Search for the cell housing the specified text and yield its (X, Y) center coordinate. 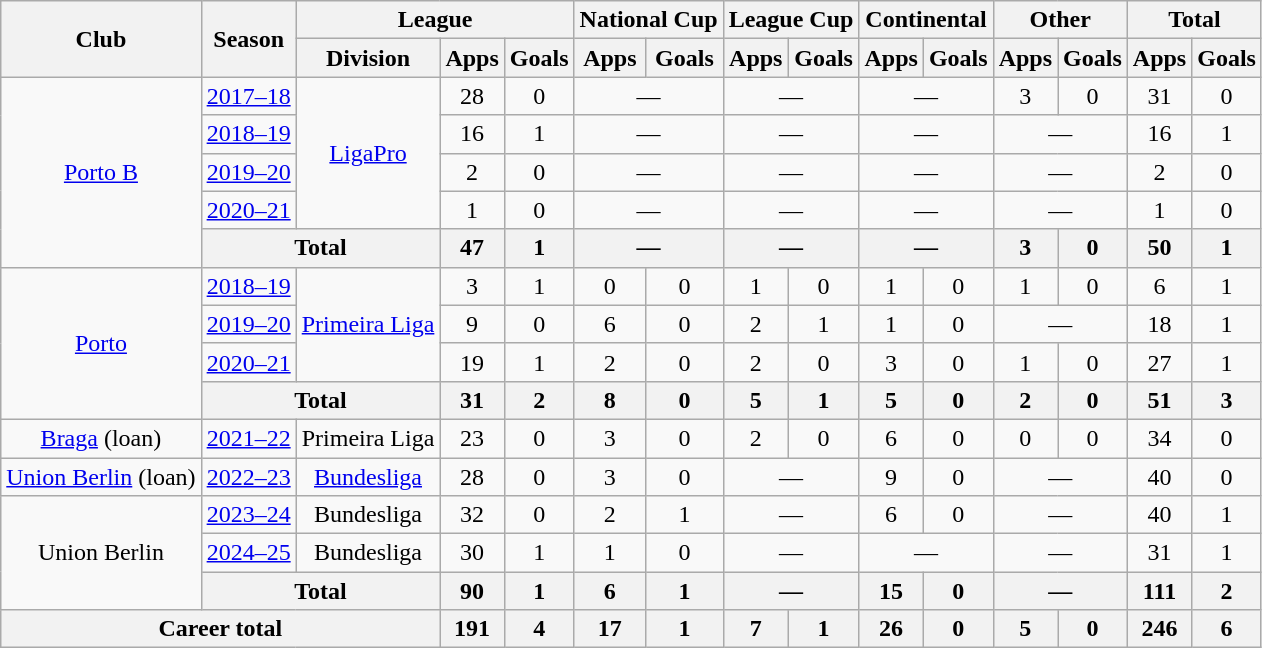
23 (472, 438)
90 (472, 591)
Union Berlin (101, 553)
32 (472, 515)
Union Berlin (loan) (101, 477)
2024–25 (248, 553)
34 (1159, 438)
15 (891, 591)
Other (1060, 20)
50 (1159, 248)
2017–18 (248, 96)
Division (368, 58)
27 (1159, 362)
191 (472, 629)
Season (248, 39)
8 (610, 400)
17 (610, 629)
Braga (loan) (101, 438)
51 (1159, 400)
Career total (220, 629)
47 (472, 248)
League Cup (791, 20)
19 (472, 362)
Continental (926, 20)
Porto B (101, 172)
2022–23 (248, 477)
26 (891, 629)
2023–24 (248, 515)
Club (101, 39)
30 (472, 553)
246 (1159, 629)
18 (1159, 324)
2021–22 (248, 438)
LigaPro (368, 153)
League (435, 20)
Porto (101, 343)
4 (539, 629)
National Cup (648, 20)
7 (756, 629)
111 (1159, 591)
